Identify which cell holds the provided text, then report its [X, Y] central coordinate. 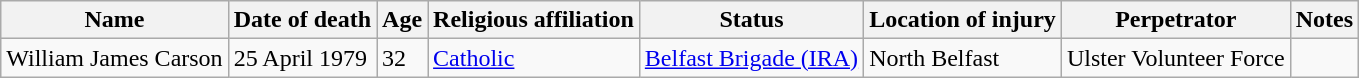
Catholic [534, 58]
Name [114, 20]
Ulster Volunteer Force [1176, 58]
25 April 1979 [302, 58]
North Belfast [963, 58]
Status [751, 20]
Date of death [302, 20]
32 [402, 58]
Belfast Brigade (IRA) [751, 58]
Location of injury [963, 20]
William James Carson [114, 58]
Age [402, 20]
Religious affiliation [534, 20]
Notes [1324, 20]
Perpetrator [1176, 20]
